Return (X, Y) of the center of cell containing provided text 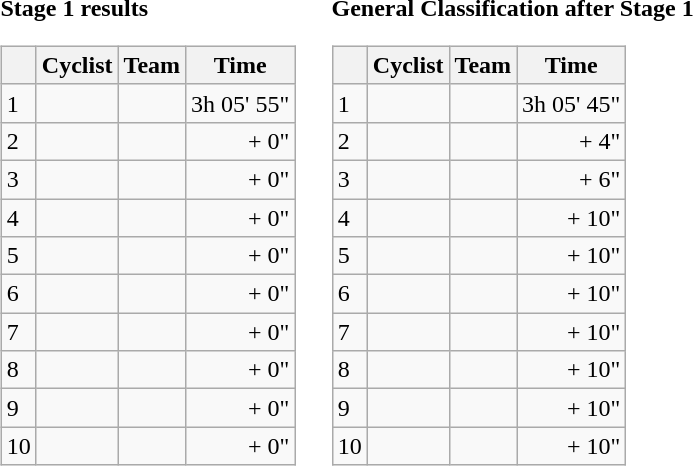
+ 4" (572, 141)
3h 05' 45" (572, 103)
3h 05' 55" (240, 103)
+ 6" (572, 179)
